Output the [x, y] coordinate of the center of the cell containing the given text.  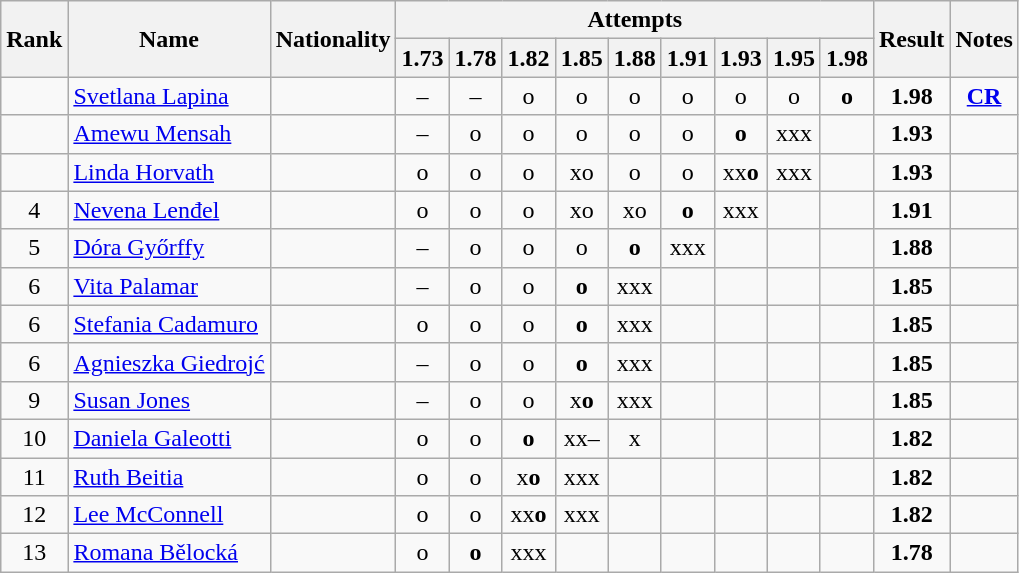
Daniela Galeotti [169, 438]
1.95 [794, 58]
Agnieszka Giedrojć [169, 362]
Notes [984, 39]
Romana Bělocká [169, 553]
Nationality [333, 39]
Ruth Beitia [169, 477]
Svetlana Lapina [169, 96]
1.73 [422, 58]
Lee McConnell [169, 515]
10 [34, 438]
Name [169, 39]
4 [34, 210]
5 [34, 248]
Result [911, 39]
9 [34, 400]
Stefania Cadamuro [169, 324]
Linda Horvath [169, 172]
13 [34, 553]
CR [984, 96]
11 [34, 477]
x [634, 438]
xx– [582, 438]
Rank [34, 39]
12 [34, 515]
Dóra Győrffy [169, 248]
Amewu Mensah [169, 134]
Attempts [635, 20]
Vita Palamar [169, 286]
Susan Jones [169, 400]
Nevena Lenđel [169, 210]
